For the text-containing cell, return its midpoint in (X, Y) coordinate format. 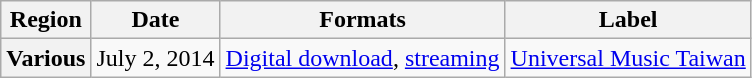
Digital download, streaming (362, 58)
Universal Music Taiwan (628, 58)
Label (628, 20)
Region (46, 20)
Various (46, 58)
Date (156, 20)
July 2, 2014 (156, 58)
Formats (362, 20)
